Detect which cell encompasses the target text, then output its (X, Y) center coordinate. 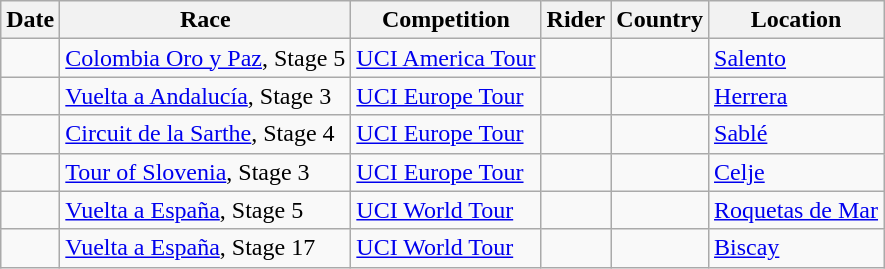
Herrera (796, 96)
Biscay (796, 248)
Sablé (796, 134)
UCI America Tour (446, 58)
Tour of Slovenia, Stage 3 (206, 172)
Date (30, 20)
Location (796, 20)
Rider (576, 20)
Country (660, 20)
Salento (796, 58)
Vuelta a España, Stage 17 (206, 248)
Circuit de la Sarthe, Stage 4 (206, 134)
Competition (446, 20)
Celje (796, 172)
Colombia Oro y Paz, Stage 5 (206, 58)
Vuelta a Andalucía, Stage 3 (206, 96)
Roquetas de Mar (796, 210)
Vuelta a España, Stage 5 (206, 210)
Race (206, 20)
